Capture the cell that displays the provided text and extract its (x, y) central coordinate. 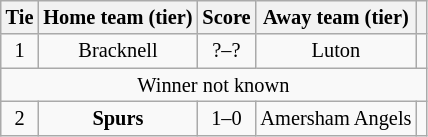
Score (226, 17)
?–? (226, 51)
1 (20, 51)
Tie (20, 17)
1–0 (226, 118)
2 (20, 118)
Home team (tier) (118, 17)
Amersham Angels (336, 118)
Luton (336, 51)
Bracknell (118, 51)
Winner not known (214, 85)
Spurs (118, 118)
Away team (tier) (336, 17)
